For the text-containing cell, return its midpoint in (X, Y) coordinate format. 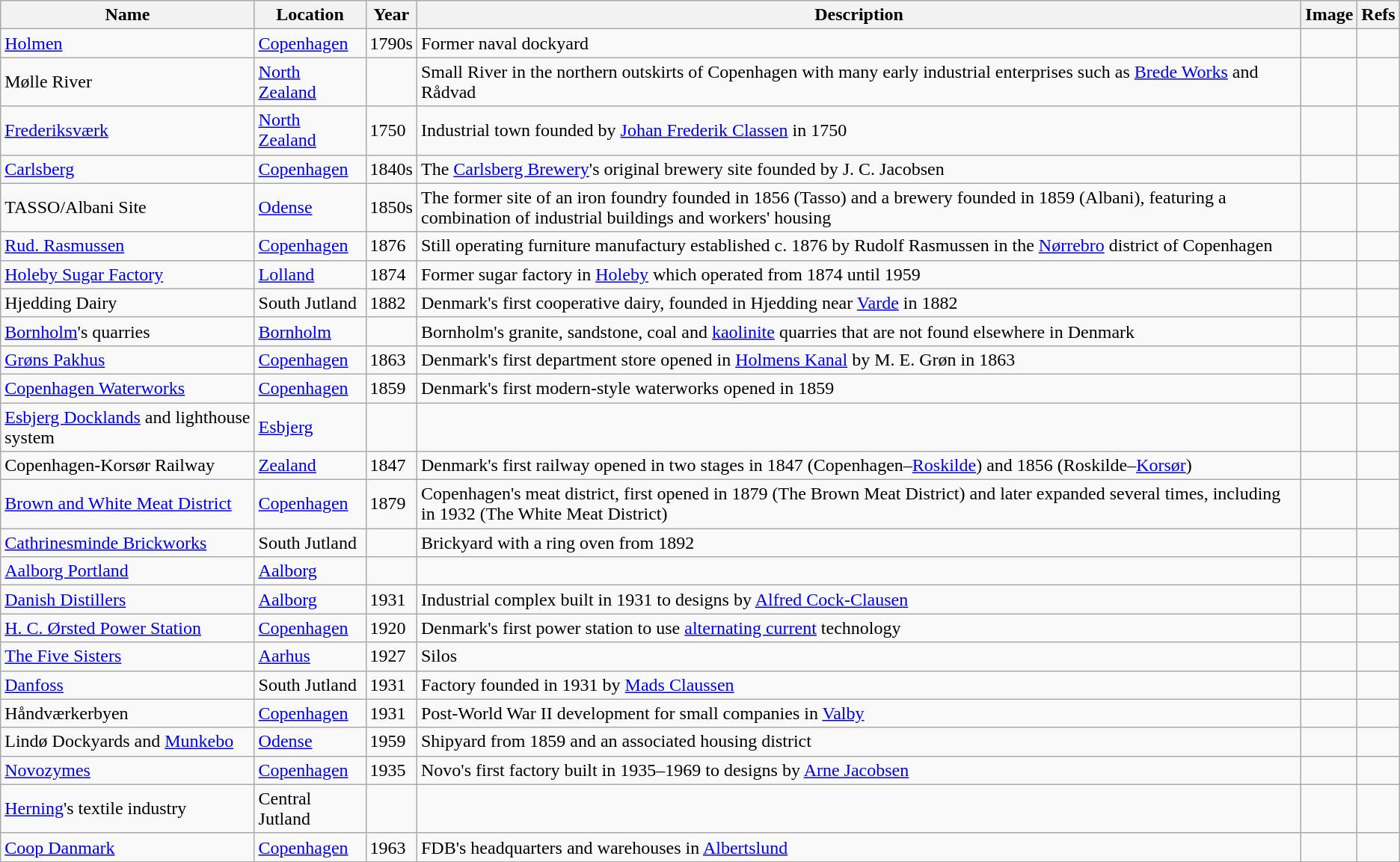
Aarhus (310, 656)
Bornholm's granite, sandstone, coal and kaolinite quarries that are not found elsewhere in Denmark (859, 331)
FDB's headquarters and warehouses in Albertslund (859, 847)
Grøns Pakhus (127, 360)
Copenhagen Waterworks (127, 388)
1790s (391, 43)
Year (391, 15)
1963 (391, 847)
The Carlsberg Brewery's original brewery site founded by J. C. Jacobsen (859, 169)
1959 (391, 742)
Post-World War II development for small companies in Valby (859, 713)
1863 (391, 360)
1750 (391, 130)
Lolland (310, 274)
Bornholm (310, 331)
Brickyard with a ring oven from 1892 (859, 543)
1935 (391, 770)
Bornholm's quarries (127, 331)
Central Jutland (310, 809)
Denmark's first cooperative dairy, founded in Hjedding near Varde in 1882 (859, 303)
Zealand (310, 466)
Lindø Dockyards and Munkebo (127, 742)
Description (859, 15)
Rud. Rasmussen (127, 246)
Hjedding Dairy (127, 303)
H. C. Ørsted Power Station (127, 628)
1882 (391, 303)
Carlsberg (127, 169)
Esbjerg Docklands and lighthouse system (127, 426)
Holmen (127, 43)
Industrial town founded by Johan Frederik Classen in 1750 (859, 130)
Still operating furniture manufactury established c. 1876 by Rudolf Rasmussen in the Nørrebro district of Copenhagen (859, 246)
Name (127, 15)
Former sugar factory in Holeby which operated from 1874 until 1959 (859, 274)
1859 (391, 388)
Small River in the northern outskirts of Copenhagen with many early industrial enterprises such as Brede Works and Rådvad (859, 82)
Novo's first factory built in 1935–1969 to designs by Arne Jacobsen (859, 770)
Brown and White Meat District (127, 504)
Esbjerg (310, 426)
1927 (391, 656)
Location (310, 15)
Refs (1378, 15)
1850s (391, 208)
Danfoss (127, 685)
Denmark's first department store opened in Holmens Kanal by M. E. Grøn in 1863 (859, 360)
Denmark's first railway opened in two stages in 1847 (Copenhagen–Roskilde) and 1856 (Roskilde–Korsør) (859, 466)
Frederiksværk (127, 130)
1879 (391, 504)
1874 (391, 274)
TASSO/Albani Site (127, 208)
Shipyard from 1859 and an associated housing district (859, 742)
Copenhagen-Korsør Railway (127, 466)
Herning's textile industry (127, 809)
Cathrinesminde Brickworks (127, 543)
The Five Sisters (127, 656)
Aalborg Portland (127, 571)
Håndværkerbyen (127, 713)
Factory founded in 1931 by Mads Claussen (859, 685)
1876 (391, 246)
Denmark's first modern-style waterworks opened in 1859 (859, 388)
1840s (391, 169)
Coop Danmark (127, 847)
Mølle River (127, 82)
Silos (859, 656)
Denmark's first power station to use alternating current technology (859, 628)
Industrial complex built in 1931 to designs by Alfred Cock-Clausen (859, 600)
Image (1330, 15)
1920 (391, 628)
Former naval dockyard (859, 43)
Novozymes (127, 770)
Danish Distillers (127, 600)
Holeby Sugar Factory (127, 274)
1847 (391, 466)
